Return (X, Y) of the center of cell containing provided text 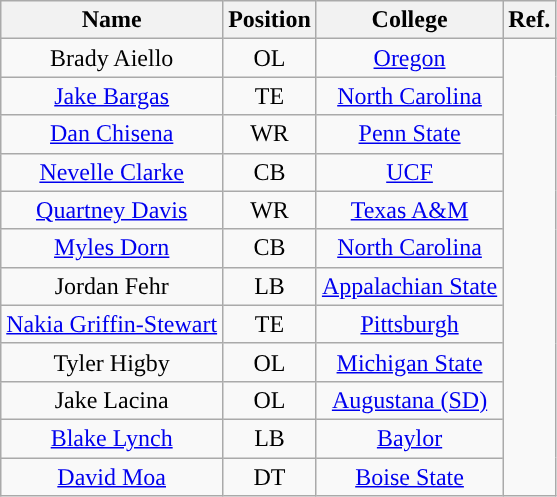
Nevelle Clarke (112, 172)
Appalachian State (409, 286)
Nakia Griffin-Stewart (112, 324)
UCF (409, 172)
Position (270, 20)
Blake Lynch (112, 438)
David Moa (112, 477)
Oregon (409, 58)
Jake Bargas (112, 96)
Ref. (530, 20)
Dan Chisena (112, 134)
Jake Lacina (112, 400)
Michigan State (409, 362)
College (409, 20)
Penn State (409, 134)
Baylor (409, 438)
Augustana (SD) (409, 400)
Myles Dorn (112, 248)
Texas A&M (409, 210)
Brady Aiello (112, 58)
Quartney Davis (112, 210)
Jordan Fehr (112, 286)
DT (270, 477)
Boise State (409, 477)
Name (112, 20)
Pittsburgh (409, 324)
Tyler Higby (112, 362)
